Locate the cell with the specified text and output its [x, y] center coordinate. 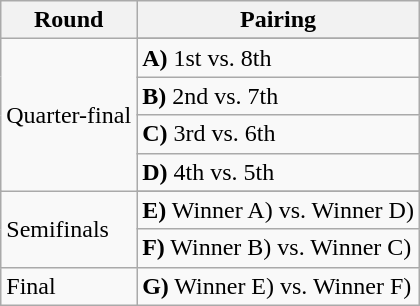
Quarter-final [69, 115]
D) 4th vs. 5th [278, 172]
Round [69, 20]
Final [69, 286]
B) 2nd vs. 7th [278, 96]
F) Winner B) vs. Winner C) [278, 248]
Pairing [278, 20]
A) 1st vs. 8th [278, 58]
Semifinals [69, 229]
E) Winner A) vs. Winner D) [278, 210]
G) Winner E) vs. Winner F) [278, 286]
C) 3rd vs. 6th [278, 134]
